Scan for the cell matching the given text and deliver its [x, y] coordinate at center. 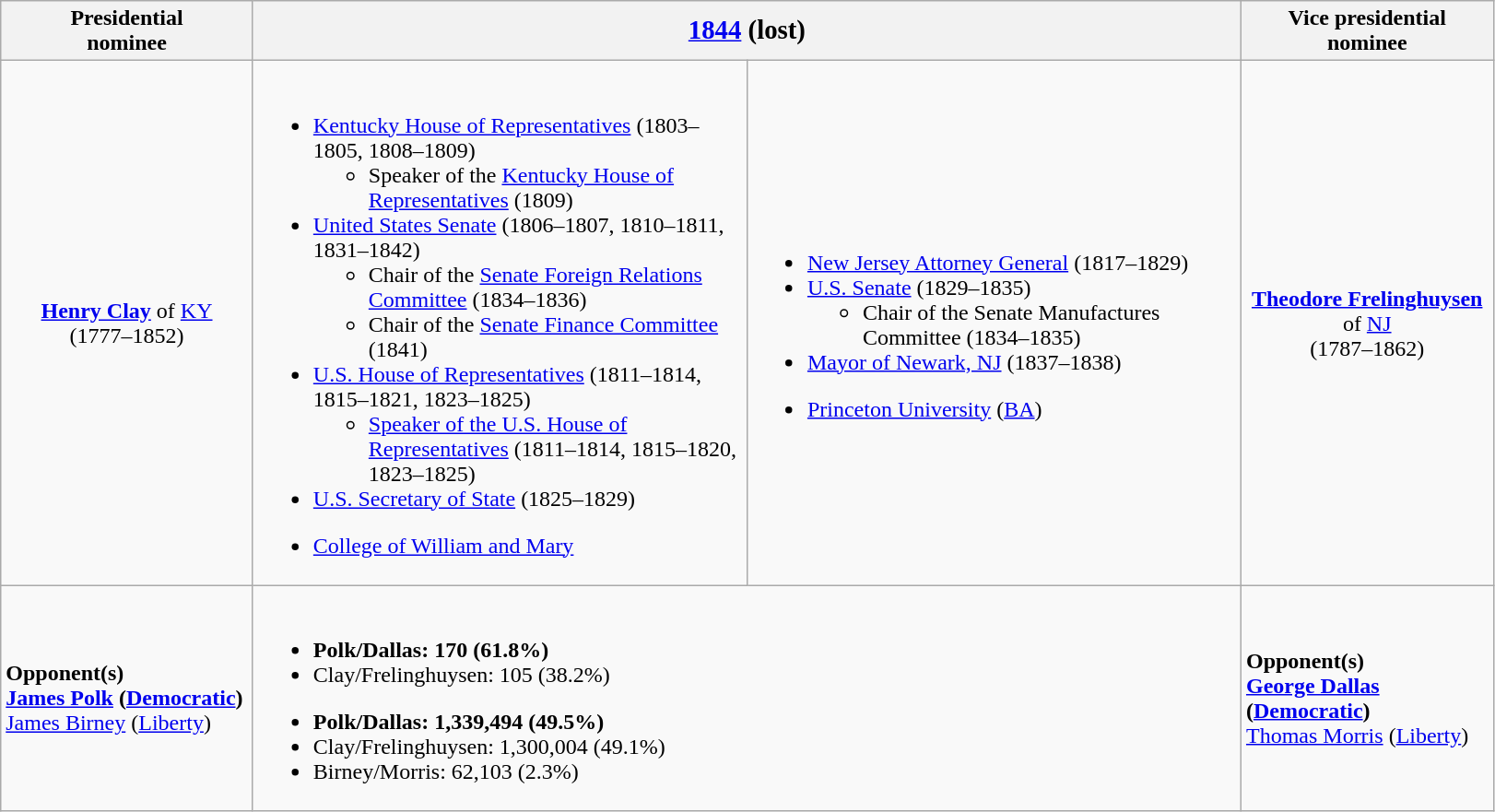
Opponent(s)George Dallas (Democratic)Thomas Morris (Liberty) [1367, 699]
Theodore Frelinghuysen of NJ(1787–1862) [1367, 323]
Opponent(s)James Polk (Democratic)James Birney (Liberty) [127, 699]
Vice presidentialnominee [1367, 31]
Presidentialnominee [127, 31]
1844 (lost) [747, 31]
Henry Clay of KY(1777–1852) [127, 323]
